Output the [X, Y] coordinate of the center of the cell containing the given text.  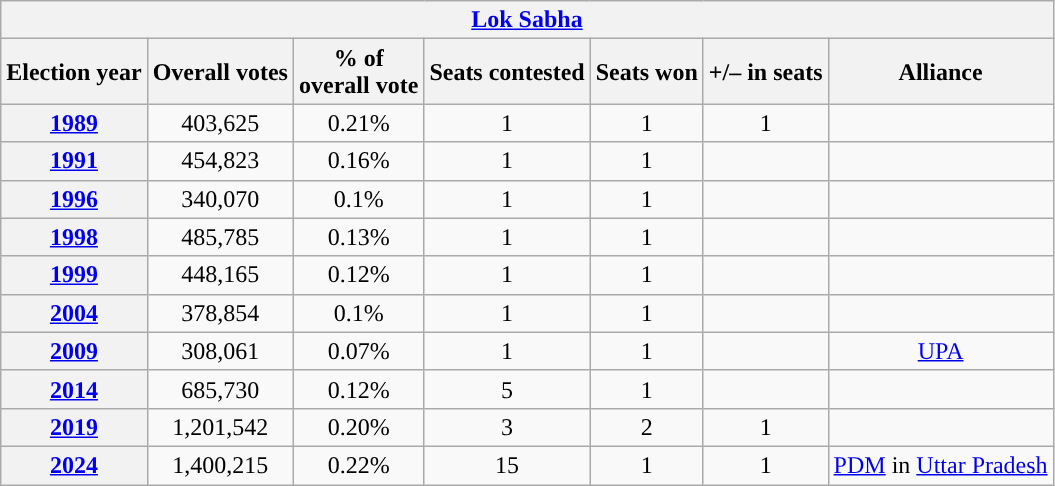
2014 [74, 389]
Lok Sabha [527, 20]
2 [646, 427]
2004 [74, 313]
Overall votes [220, 72]
Election year [74, 72]
2019 [74, 427]
Alliance [940, 72]
Seats won [646, 72]
0.21% [358, 123]
2024 [74, 465]
UPA [940, 351]
403,625 [220, 123]
2009 [74, 351]
685,730 [220, 389]
0.07% [358, 351]
308,061 [220, 351]
3 [507, 427]
1,201,542 [220, 427]
454,823 [220, 161]
340,070 [220, 199]
1989 [74, 123]
1999 [74, 275]
1998 [74, 237]
0.13% [358, 237]
0.20% [358, 427]
448,165 [220, 275]
5 [507, 389]
0.22% [358, 465]
Seats contested [507, 72]
15 [507, 465]
% ofoverall vote [358, 72]
1991 [74, 161]
PDM in Uttar Pradesh [940, 465]
485,785 [220, 237]
1,400,215 [220, 465]
1996 [74, 199]
378,854 [220, 313]
0.16% [358, 161]
+/– in seats [766, 72]
